Search for the cell housing the specified text and yield its [X, Y] center coordinate. 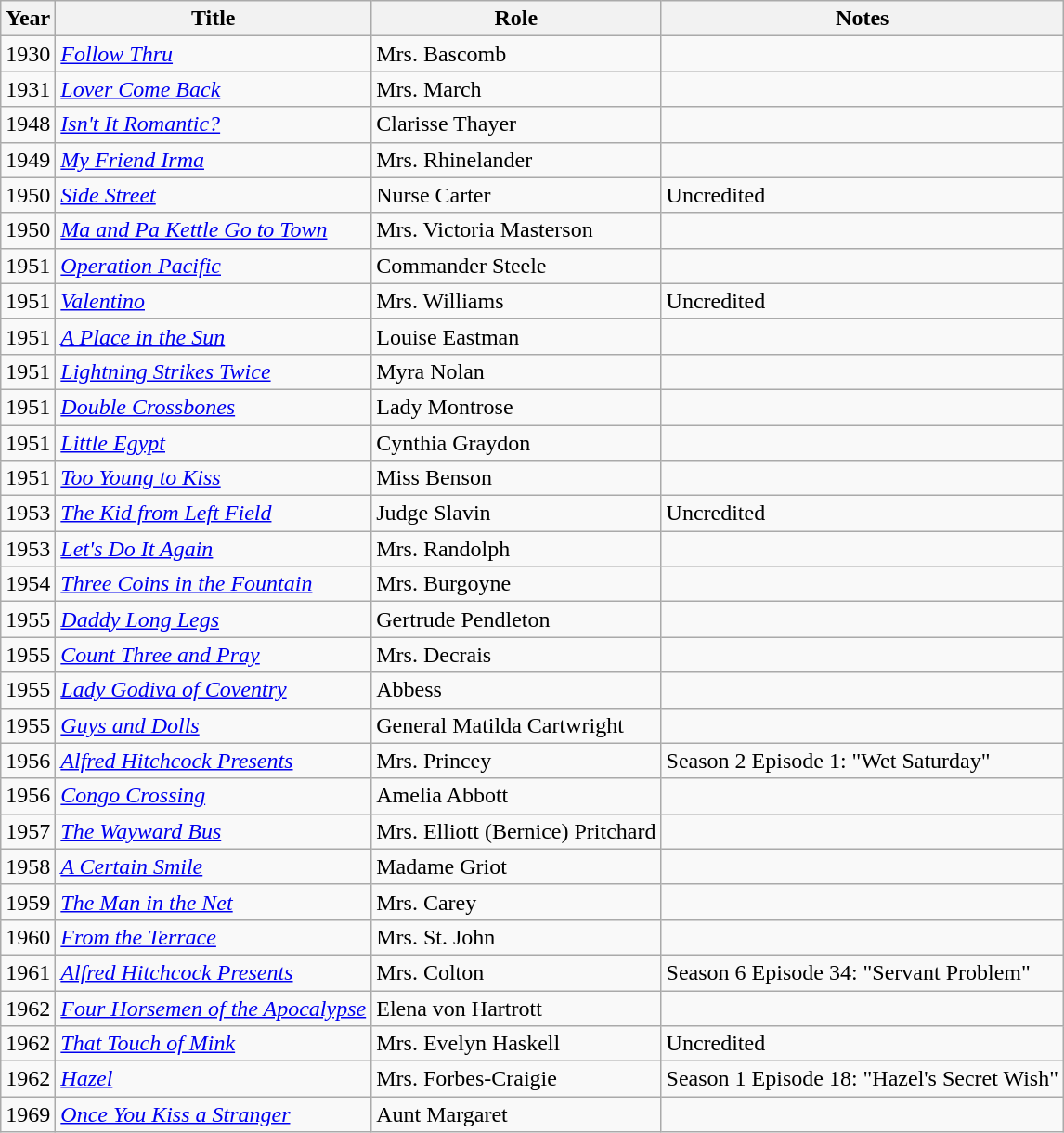
Louise Eastman [516, 336]
Little Egypt [214, 443]
Valentino [214, 301]
Mrs. St. John [516, 937]
Side Street [214, 195]
Title [214, 19]
The Man in the Net [214, 902]
Amelia Abbott [516, 796]
Mrs. Randolph [516, 549]
Miss Benson [516, 478]
My Friend Irma [214, 160]
1954 [28, 584]
Mrs. Evelyn Haskell [516, 1044]
1957 [28, 831]
A Place in the Sun [214, 336]
1931 [28, 89]
Role [516, 19]
Mrs. Forbes-Craigie [516, 1079]
Once You Kiss a Stranger [214, 1114]
Mrs. Burgoyne [516, 584]
The Wayward Bus [214, 831]
Isn't It Romantic? [214, 124]
Four Horsemen of the Apocalypse [214, 1008]
Mrs. Colton [516, 972]
Three Coins in the Fountain [214, 584]
1958 [28, 866]
Abbess [516, 690]
Season 6 Episode 34: "Servant Problem" [863, 972]
Hazel [214, 1079]
Congo Crossing [214, 796]
Double Crossbones [214, 407]
Mrs. Bascomb [516, 54]
Myra Nolan [516, 371]
Commander Steele [516, 266]
Mrs. Rhinelander [516, 160]
1949 [28, 160]
Follow Thru [214, 54]
1959 [28, 902]
Mrs. Williams [516, 301]
General Matilda Cartwright [516, 725]
1961 [28, 972]
The Kid from Left Field [214, 514]
Ma and Pa Kettle Go to Town [214, 230]
1948 [28, 124]
1930 [28, 54]
Operation Pacific [214, 266]
Cynthia Graydon [516, 443]
Clarisse Thayer [516, 124]
Nurse Carter [516, 195]
Year [28, 19]
Notes [863, 19]
Judge Slavin [516, 514]
Season 2 Episode 1: "Wet Saturday" [863, 761]
Madame Griot [516, 866]
Aunt Margaret [516, 1114]
A Certain Smile [214, 866]
Mrs. Carey [516, 902]
Lady Godiva of Coventry [214, 690]
That Touch of Mink [214, 1044]
Mrs. March [516, 89]
Lover Come Back [214, 89]
Mrs. Decrais [516, 655]
From the Terrace [214, 937]
Too Young to Kiss [214, 478]
Lady Montrose [516, 407]
Season 1 Episode 18: "Hazel's Secret Wish" [863, 1079]
Let's Do It Again [214, 549]
Gertrude Pendleton [516, 619]
1960 [28, 937]
1969 [28, 1114]
Mrs. Victoria Masterson [516, 230]
Daddy Long Legs [214, 619]
Count Three and Pray [214, 655]
Lightning Strikes Twice [214, 371]
Mrs. Elliott (Bernice) Pritchard [516, 831]
Mrs. Princey [516, 761]
Elena von Hartrott [516, 1008]
Guys and Dolls [214, 725]
